Output the (X, Y) coordinate of the center of the cell containing the given text.  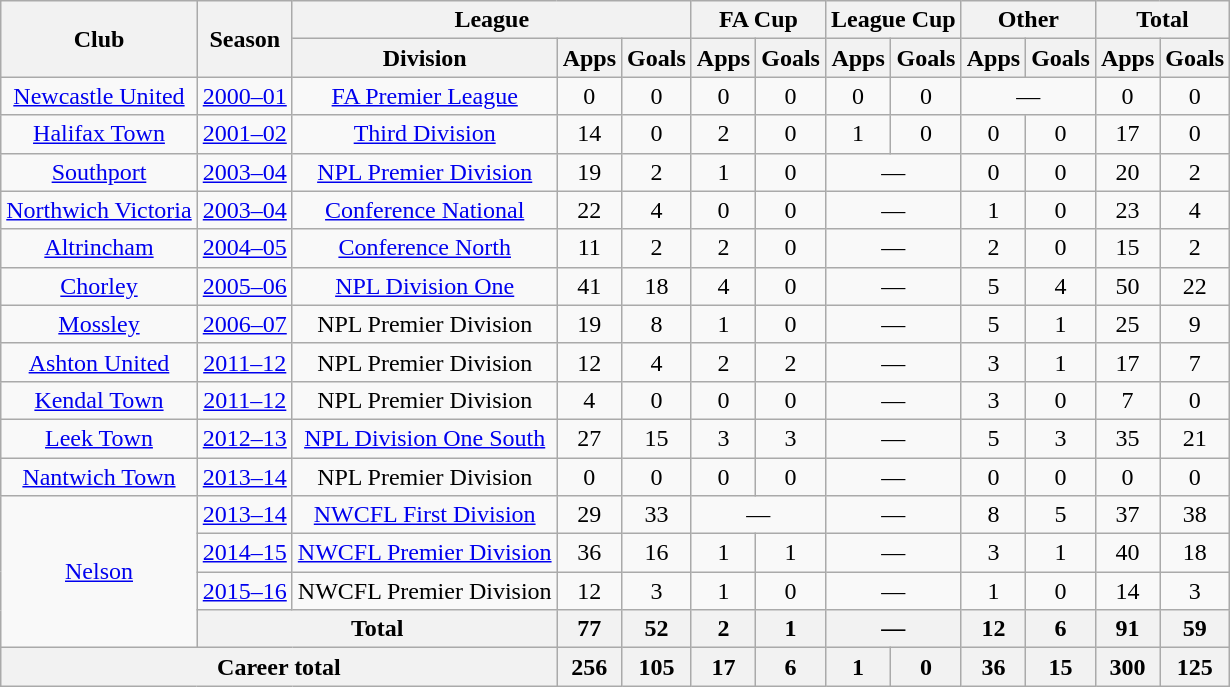
Season (244, 39)
41 (589, 286)
2001–02 (244, 134)
FA Premier League (424, 96)
2015–16 (244, 591)
Ashton United (99, 362)
11 (589, 248)
77 (589, 629)
Newcastle United (99, 96)
300 (1127, 667)
NPL Division One South (424, 438)
33 (657, 515)
27 (589, 438)
Mossley (99, 324)
2005–06 (244, 286)
Altrincham (99, 248)
Nantwich Town (99, 477)
Leek Town (99, 438)
NWCFL First Division (424, 515)
2006–07 (244, 324)
Third Division (424, 134)
38 (1195, 515)
Career total (279, 667)
50 (1127, 286)
League (492, 20)
256 (589, 667)
Kendal Town (99, 400)
37 (1127, 515)
NPL Division One (424, 286)
40 (1127, 553)
35 (1127, 438)
Southport (99, 172)
23 (1127, 210)
Northwich Victoria (99, 210)
52 (657, 629)
Chorley (99, 286)
2012–13 (244, 438)
FA Cup (758, 20)
29 (589, 515)
91 (1127, 629)
125 (1195, 667)
Club (99, 39)
105 (657, 667)
League Cup (893, 20)
Conference National (424, 210)
2000–01 (244, 96)
Division (424, 58)
Halifax Town (99, 134)
16 (657, 553)
Conference North (424, 248)
Nelson (99, 572)
21 (1195, 438)
20 (1127, 172)
2014–15 (244, 553)
Other (1028, 20)
9 (1195, 324)
2004–05 (244, 248)
59 (1195, 629)
25 (1127, 324)
